Extract the (X, Y) coordinate from the center of the cell holding the provided text.  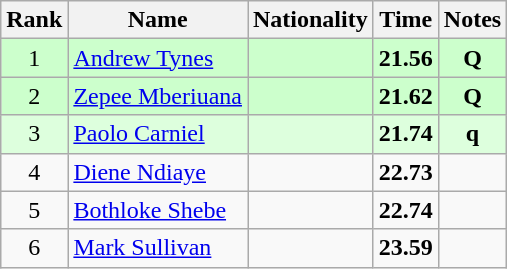
21.56 (406, 58)
Notes (472, 20)
22.73 (406, 172)
q (472, 134)
Mark Sullivan (158, 248)
21.74 (406, 134)
1 (34, 58)
Rank (34, 20)
Bothloke Shebe (158, 210)
Andrew Tynes (158, 58)
Time (406, 20)
23.59 (406, 248)
3 (34, 134)
Paolo Carniel (158, 134)
22.74 (406, 210)
21.62 (406, 96)
Name (158, 20)
Nationality (311, 20)
4 (34, 172)
6 (34, 248)
2 (34, 96)
Zepee Mberiuana (158, 96)
Diene Ndiaye (158, 172)
5 (34, 210)
